Return the [X, Y] coordinate for the center point of the cell that contains the specified text.  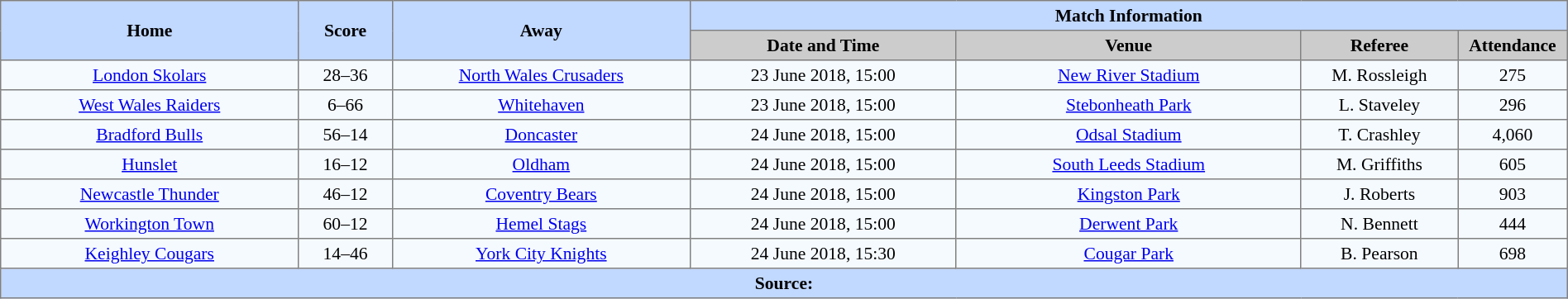
Newcastle Thunder [150, 194]
14–46 [346, 254]
South Leeds Stadium [1128, 164]
46–12 [346, 194]
Derwent Park [1128, 224]
Doncaster [541, 135]
698 [1513, 254]
Coventry Bears [541, 194]
London Skolars [150, 75]
Attendance [1513, 45]
L. Staveley [1379, 105]
60–12 [346, 224]
T. Crashley [1379, 135]
Referee [1379, 45]
Venue [1128, 45]
6–66 [346, 105]
Workington Town [150, 224]
Score [346, 31]
16–12 [346, 164]
Keighley Cougars [150, 254]
West Wales Raiders [150, 105]
Bradford Bulls [150, 135]
605 [1513, 164]
296 [1513, 105]
B. Pearson [1379, 254]
24 June 2018, 15:30 [823, 254]
Kingston Park [1128, 194]
Stebonheath Park [1128, 105]
Odsal Stadium [1128, 135]
N. Bennett [1379, 224]
Hunslet [150, 164]
Oldham [541, 164]
275 [1513, 75]
Date and Time [823, 45]
J. Roberts [1379, 194]
New River Stadium [1128, 75]
Home [150, 31]
Away [541, 31]
Hemel Stags [541, 224]
M. Griffiths [1379, 164]
56–14 [346, 135]
444 [1513, 224]
Cougar Park [1128, 254]
903 [1513, 194]
Source: [784, 283]
4,060 [1513, 135]
North Wales Crusaders [541, 75]
Match Information [1128, 16]
Whitehaven [541, 105]
M. Rossleigh [1379, 75]
28–36 [346, 75]
York City Knights [541, 254]
